For the text-containing cell, return its midpoint in (x, y) coordinate format. 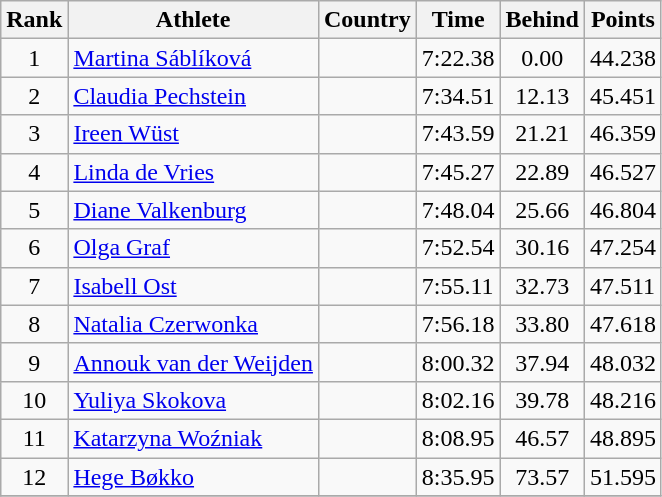
12 (34, 477)
7:56.18 (458, 324)
Martina Sáblíková (194, 58)
Linda de Vries (194, 172)
7:52.54 (458, 248)
Behind (542, 20)
7:43.59 (458, 134)
2 (34, 96)
5 (34, 210)
51.595 (622, 477)
9 (34, 362)
Natalia Czerwonka (194, 324)
Points (622, 20)
Country (367, 20)
7:48.04 (458, 210)
3 (34, 134)
Hege Bøkko (194, 477)
1 (34, 58)
6 (34, 248)
8:00.32 (458, 362)
22.89 (542, 172)
25.66 (542, 210)
10 (34, 400)
Katarzyna Woźniak (194, 438)
45.451 (622, 96)
48.216 (622, 400)
44.238 (622, 58)
Ireen Wüst (194, 134)
33.80 (542, 324)
7:34.51 (458, 96)
4 (34, 172)
Isabell Ost (194, 286)
7:55.11 (458, 286)
Diane Valkenburg (194, 210)
46.527 (622, 172)
48.032 (622, 362)
47.254 (622, 248)
47.618 (622, 324)
73.57 (542, 477)
46.804 (622, 210)
37.94 (542, 362)
Annouk van der Weijden (194, 362)
7:22.38 (458, 58)
8:35.95 (458, 477)
47.511 (622, 286)
8:08.95 (458, 438)
0.00 (542, 58)
8:02.16 (458, 400)
48.895 (622, 438)
11 (34, 438)
30.16 (542, 248)
32.73 (542, 286)
Rank (34, 20)
7:45.27 (458, 172)
21.21 (542, 134)
12.13 (542, 96)
39.78 (542, 400)
Claudia Pechstein (194, 96)
Time (458, 20)
Athlete (194, 20)
7 (34, 286)
46.359 (622, 134)
46.57 (542, 438)
8 (34, 324)
Yuliya Skokova (194, 400)
Olga Graf (194, 248)
